Scan for the cell matching the given text and deliver its (X, Y) coordinate at center. 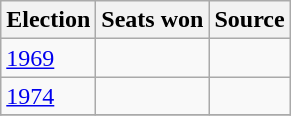
1974 (48, 96)
Election (48, 20)
Source (250, 20)
1969 (48, 58)
Seats won (152, 20)
